Return (x, y) of the center of cell containing provided text 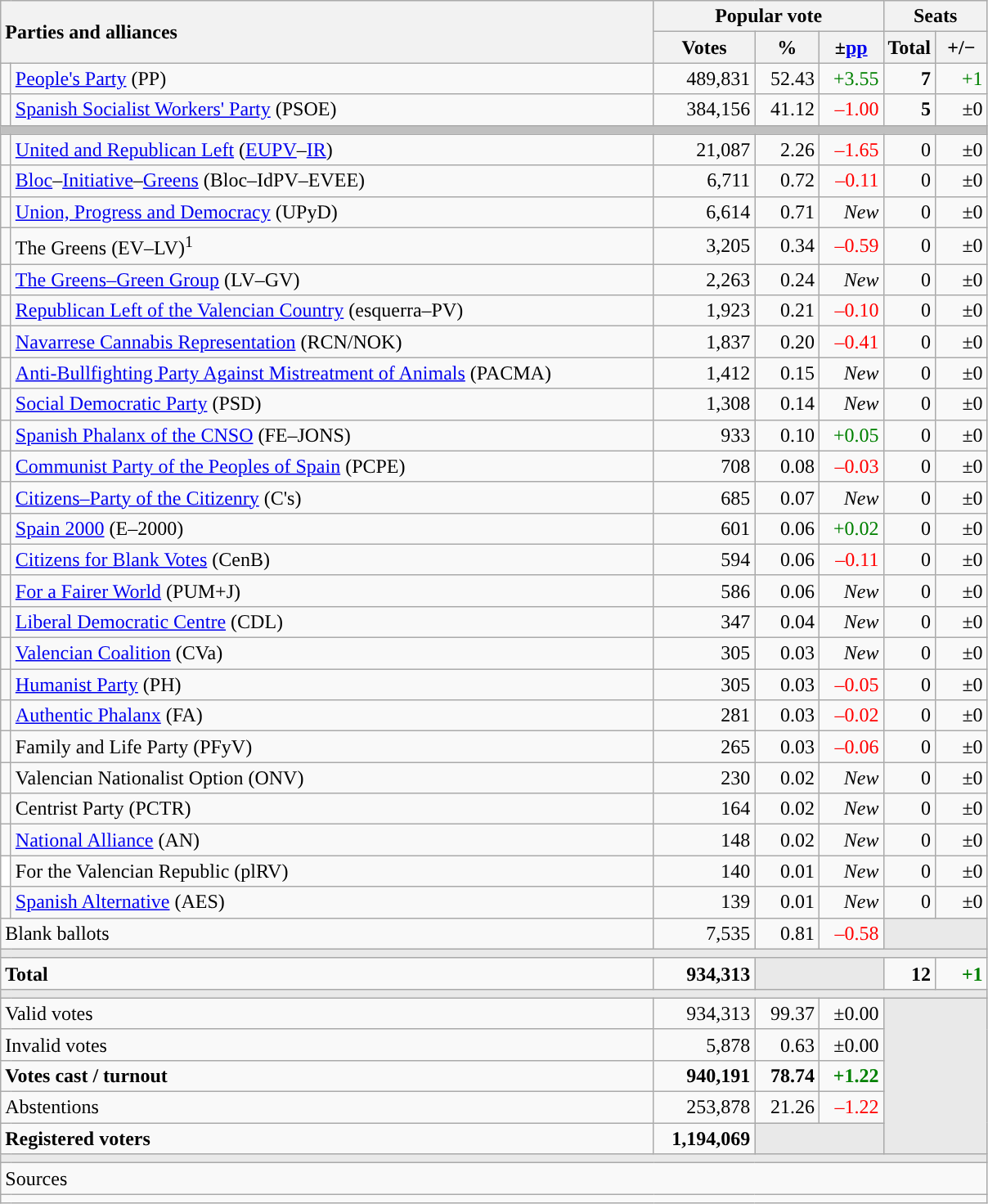
–0.06 (851, 747)
281 (704, 716)
2.26 (787, 150)
940,191 (704, 1076)
Abstentions (327, 1107)
Liberal Democratic Centre (CDL) (332, 622)
164 (704, 809)
Centrist Party (PCTR) (332, 809)
Republican Left of the Valencian Country (esquerra–PV) (332, 311)
+/− (962, 47)
Popular vote (769, 16)
708 (704, 466)
0.34 (787, 245)
0.20 (787, 342)
594 (704, 559)
21.26 (787, 1107)
0.07 (787, 497)
41.12 (787, 110)
0.15 (787, 373)
5,878 (704, 1045)
Family and Life Party (PFyV) (332, 747)
265 (704, 747)
1,194,069 (704, 1139)
0.72 (787, 181)
21,087 (704, 150)
Spanish Phalanx of the CNSO (FE–JONS) (332, 435)
Blank ballots (327, 933)
For a Fairer World (PUM+J) (332, 591)
3,205 (704, 245)
601 (704, 528)
0.14 (787, 404)
–0.03 (851, 466)
7,535 (704, 933)
347 (704, 622)
–0.58 (851, 933)
1,308 (704, 404)
Spanish Socialist Workers' Party (PSOE) (332, 110)
Citizens for Blank Votes (CenB) (332, 559)
People's Party (PP) (332, 79)
Citizens–Party of the Citizenry (C's) (332, 497)
5 (909, 110)
Spain 2000 (E–2000) (332, 528)
Social Democratic Party (PSD) (332, 404)
The Greens–Green Group (LV–GV) (332, 280)
+0.05 (851, 435)
+3.55 (851, 79)
Communist Party of the Peoples of Spain (PCPE) (332, 466)
Registered voters (327, 1139)
0.08 (787, 466)
6,614 (704, 212)
Navarrese Cannabis Representation (RCN/NOK) (332, 342)
Valencian Coalition (CVa) (332, 654)
Union, Progress and Democracy (UPyD) (332, 212)
United and Republican Left (EUPV–IR) (332, 150)
Seats (936, 16)
–0.59 (851, 245)
The Greens (EV–LV)1 (332, 245)
National Alliance (AN) (332, 840)
–0.10 (851, 311)
Valencian Nationalist Option (ONV) (332, 778)
Anti-Bullfighting Party Against Mistreatment of Animals (PACMA) (332, 373)
–1.00 (851, 110)
Bloc–Initiative–Greens (Bloc–IdPV–EVEE) (332, 181)
Votes (704, 47)
Sources (494, 1179)
1,412 (704, 373)
Valid votes (327, 1013)
7 (909, 79)
384,156 (704, 110)
Invalid votes (327, 1045)
+0.02 (851, 528)
Parties and alliances (327, 32)
0.81 (787, 933)
Votes cast / turnout (327, 1076)
933 (704, 435)
6,711 (704, 181)
230 (704, 778)
148 (704, 840)
1,923 (704, 311)
0.04 (787, 622)
489,831 (704, 79)
2,263 (704, 280)
±pp (851, 47)
Humanist Party (PH) (332, 685)
Spanish Alternative (AES) (332, 902)
–1.65 (851, 150)
52.43 (787, 79)
–1.22 (851, 1107)
0.63 (787, 1045)
For the Valencian Republic (plRV) (332, 871)
+1.22 (851, 1076)
12 (909, 973)
685 (704, 497)
253,878 (704, 1107)
139 (704, 902)
0.21 (787, 311)
–0.41 (851, 342)
78.74 (787, 1076)
0.10 (787, 435)
Authentic Phalanx (FA) (332, 716)
140 (704, 871)
1,837 (704, 342)
–0.05 (851, 685)
586 (704, 591)
0.71 (787, 212)
99.37 (787, 1013)
% (787, 47)
0.24 (787, 280)
–0.02 (851, 716)
